Detect which cell encompasses the target text, then output its [X, Y] center coordinate. 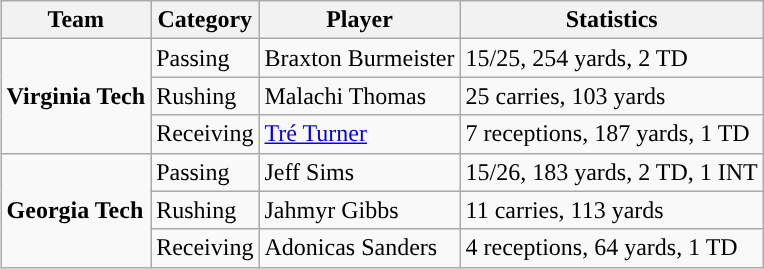
Adonicas Sanders [360, 248]
15/25, 254 yards, 2 TD [612, 58]
Statistics [612, 20]
Virginia Tech [76, 96]
Team [76, 20]
11 carries, 113 yards [612, 210]
Georgia Tech [76, 210]
Tré Turner [360, 134]
4 receptions, 64 yards, 1 TD [612, 248]
Jahmyr Gibbs [360, 210]
25 carries, 103 yards [612, 96]
15/26, 183 yards, 2 TD, 1 INT [612, 172]
Malachi Thomas [360, 96]
Player [360, 20]
Braxton Burmeister [360, 58]
Category [205, 20]
Jeff Sims [360, 172]
7 receptions, 187 yards, 1 TD [612, 134]
